For the text-containing cell, return its midpoint in (X, Y) coordinate format. 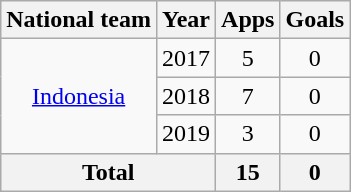
Apps (248, 20)
2017 (186, 58)
Indonesia (79, 96)
2019 (186, 134)
National team (79, 20)
Total (108, 172)
Year (186, 20)
5 (248, 58)
Goals (315, 20)
2018 (186, 96)
7 (248, 96)
15 (248, 172)
3 (248, 134)
